Output the (X, Y) coordinate of the center of the cell containing the given text.  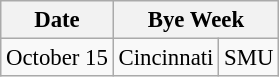
Bye Week (196, 20)
SMU (249, 58)
Date (57, 20)
October 15 (57, 58)
Cincinnati (166, 58)
